Return (x, y) of the center of cell containing provided text 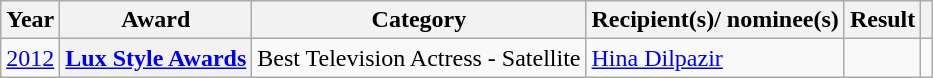
Award (156, 20)
Year (30, 20)
Hina Dilpazir (715, 58)
Best Television Actress - Satellite (419, 58)
2012 (30, 58)
Result (882, 20)
Category (419, 20)
Recipient(s)/ nominee(s) (715, 20)
Lux Style Awards (156, 58)
